Return the [x, y] coordinate for the center point of the cell that contains the specified text.  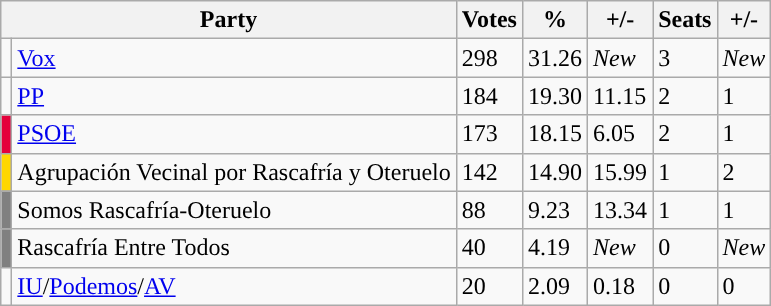
14.90 [554, 172]
11.15 [620, 96]
6.05 [620, 134]
173 [489, 134]
Somos Rascafría-Oteruelo [234, 210]
IU/Podemos/AV [234, 286]
Agrupación Vecinal por Rascafría y Oteruelo [234, 172]
18.15 [554, 134]
Seats [685, 20]
184 [489, 96]
40 [489, 248]
PSOE [234, 134]
298 [489, 58]
15.99 [620, 172]
% [554, 20]
2.09 [554, 286]
20 [489, 286]
88 [489, 210]
PP [234, 96]
Party [229, 20]
13.34 [620, 210]
19.30 [554, 96]
3 [685, 58]
Vox [234, 58]
9.23 [554, 210]
142 [489, 172]
4.19 [554, 248]
Votes [489, 20]
Rascafría Entre Todos [234, 248]
0.18 [620, 286]
31.26 [554, 58]
